For the text-containing cell, return its midpoint in (x, y) coordinate format. 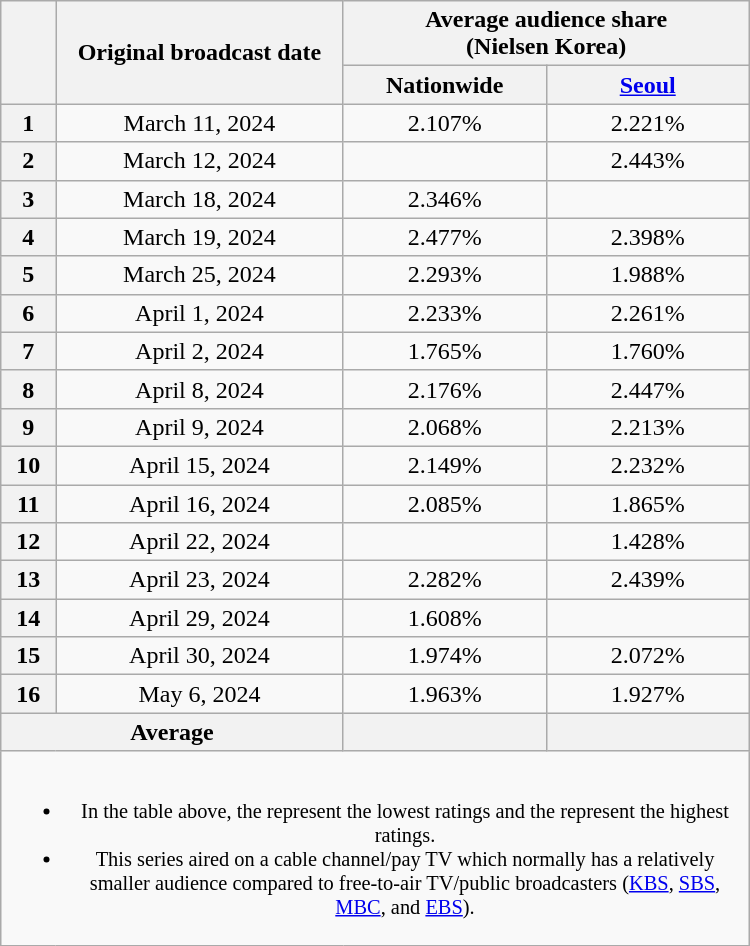
1.608% (444, 618)
8 (28, 389)
9 (28, 427)
1.963% (444, 694)
13 (28, 580)
15 (28, 656)
April 2, 2024 (200, 351)
7 (28, 351)
1.988% (648, 275)
April 8, 2024 (200, 389)
April 23, 2024 (200, 580)
April 29, 2024 (200, 618)
Seoul (648, 85)
March 11, 2024 (200, 123)
2.072% (648, 656)
2.282% (444, 580)
1.428% (648, 542)
4 (28, 237)
March 18, 2024 (200, 199)
12 (28, 542)
5 (28, 275)
2.149% (444, 465)
1.865% (648, 503)
2.107% (444, 123)
April 30, 2024 (200, 656)
2.233% (444, 313)
March 19, 2024 (200, 237)
10 (28, 465)
April 22, 2024 (200, 542)
2.439% (648, 580)
3 (28, 199)
2.221% (648, 123)
16 (28, 694)
2.232% (648, 465)
14 (28, 618)
2.176% (444, 389)
1.765% (444, 351)
2.261% (648, 313)
May 6, 2024 (200, 694)
2 (28, 161)
2.085% (444, 503)
April 16, 2024 (200, 503)
Average (172, 732)
2.293% (444, 275)
Nationwide (444, 85)
1.760% (648, 351)
April 1, 2024 (200, 313)
Original broadcast date (200, 52)
11 (28, 503)
2.477% (444, 237)
2.443% (648, 161)
1.974% (444, 656)
2.346% (444, 199)
Average audience share(Nielsen Korea) (546, 34)
6 (28, 313)
April 9, 2024 (200, 427)
1 (28, 123)
April 15, 2024 (200, 465)
2.213% (648, 427)
March 25, 2024 (200, 275)
March 12, 2024 (200, 161)
2.068% (444, 427)
2.447% (648, 389)
2.398% (648, 237)
1.927% (648, 694)
